Provide the (x, y) coordinate of the cell's center where the given text is located.  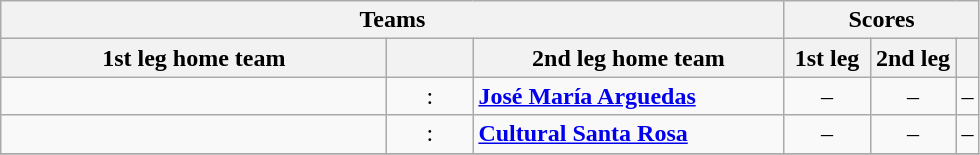
Cultural Santa Rosa (628, 134)
2nd leg home team (628, 58)
José María Arguedas (628, 96)
1st leg (827, 58)
2nd leg (913, 58)
1st leg home team (194, 58)
Scores (882, 20)
Teams (392, 20)
